Locate the cell with the specified text and output its (x, y) center coordinate. 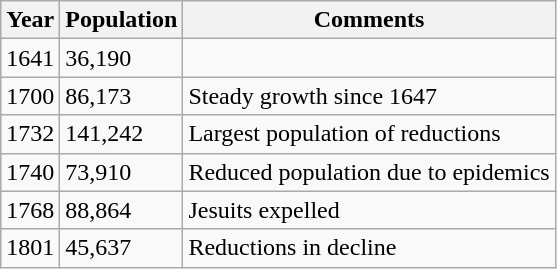
86,173 (122, 96)
Steady growth since 1647 (369, 96)
1768 (30, 210)
Population (122, 20)
73,910 (122, 172)
1700 (30, 96)
1801 (30, 248)
Year (30, 20)
Jesuits expelled (369, 210)
Comments (369, 20)
Reduced population due to epidemics (369, 172)
1732 (30, 134)
88,864 (122, 210)
1740 (30, 172)
Largest population of reductions (369, 134)
45,637 (122, 248)
1641 (30, 58)
141,242 (122, 134)
36,190 (122, 58)
Reductions in decline (369, 248)
